Pinpoint the cell where the given text exists, returning its (X, Y) midpoint coordinate. 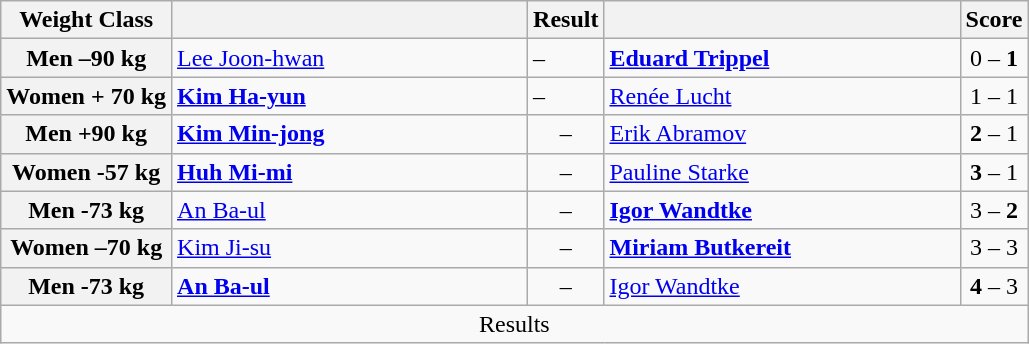
Renée Lucht (782, 96)
Results (514, 324)
Eduard Trippel (782, 58)
Lee Joon-hwan (350, 58)
Women + 70 kg (86, 96)
3 – 3 (994, 248)
Kim Ha-yun (350, 96)
Kim Ji-su (350, 248)
Weight Class (86, 20)
Kim Min-jong (350, 134)
3 – 2 (994, 210)
Result (566, 20)
4 – 3 (994, 286)
3 – 1 (994, 172)
Men –90 kg (86, 58)
Women –70 kg (86, 248)
Miriam Butkereit (782, 248)
Erik Abramov (782, 134)
Score (994, 20)
Huh Mi-mi (350, 172)
1 – 1 (994, 96)
Women -57 kg (86, 172)
Pauline Starke (782, 172)
Men +90 kg (86, 134)
2 – 1 (994, 134)
0 – 1 (994, 58)
